For the text-containing cell, return its midpoint in (X, Y) coordinate format. 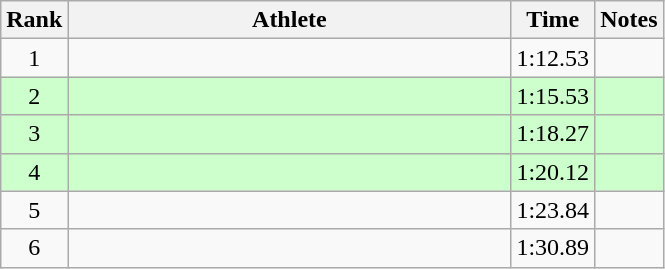
1:23.84 (553, 210)
1:12.53 (553, 58)
Athlete (290, 20)
Notes (629, 20)
Time (553, 20)
3 (34, 134)
6 (34, 248)
5 (34, 210)
1:15.53 (553, 96)
4 (34, 172)
2 (34, 96)
Rank (34, 20)
1:30.89 (553, 248)
1:20.12 (553, 172)
1:18.27 (553, 134)
1 (34, 58)
